Scan for the cell matching the given text and deliver its (x, y) coordinate at center. 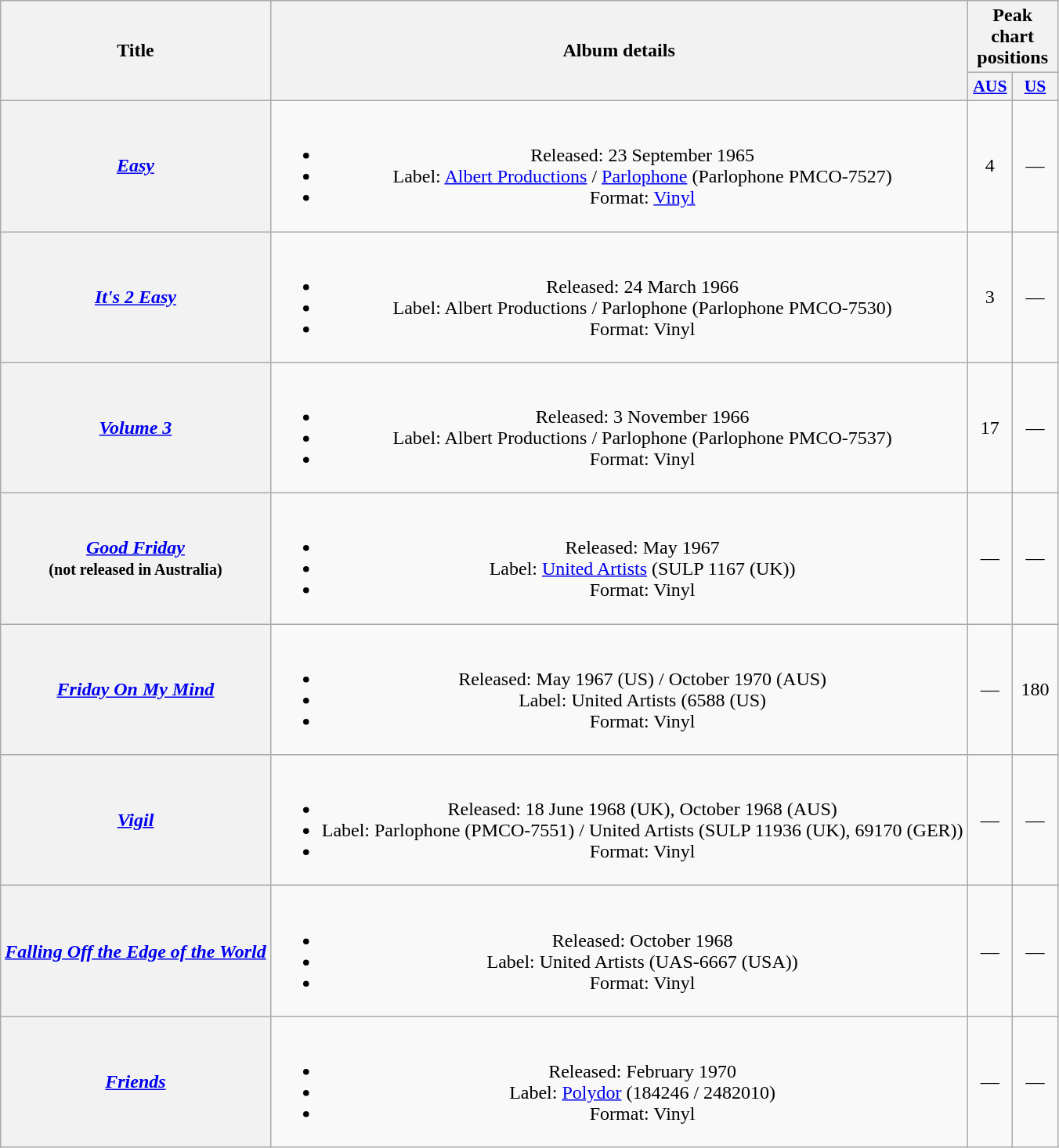
Peak chart positions (1012, 37)
Good Friday (not released in Australia) (136, 559)
Easy (136, 166)
Released: 24 March 1966Label: Albert Productions / Parlophone (Parlophone PMCO-7530)Format: Vinyl (619, 298)
Album details (619, 51)
Released: 18 June 1968 (UK), October 1968 (AUS)Label: Parlophone (PMCO-7551) / United Artists (SULP 11936 (UK), 69170 (GER))Format: Vinyl (619, 821)
Vigil (136, 821)
Released: October 1968Label: United Artists (UAS-6667 (USA))Format: Vinyl (619, 951)
4 (990, 166)
180 (1036, 689)
Falling Off the Edge of the World (136, 951)
US (1036, 87)
Released: 23 September 1965Label: Albert Productions / Parlophone (Parlophone PMCO-7527)Format: Vinyl (619, 166)
Released: May 1967 (US) / October 1970 (AUS)Label: United Artists (6588 (US)Format: Vinyl (619, 689)
It's 2 Easy (136, 298)
Title (136, 51)
Friends (136, 1082)
3 (990, 298)
Volume 3 (136, 428)
Released: February 1970Label: Polydor (184246 / 2482010)Format: Vinyl (619, 1082)
Released: May 1967Label: United Artists (SULP 1167 (UK))Format: Vinyl (619, 559)
AUS (990, 87)
Released: 3 November 1966Label: Albert Productions / Parlophone (Parlophone PMCO-7537)Format: Vinyl (619, 428)
Friday On My Mind (136, 689)
17 (990, 428)
